Locate the cell with the specified text and output its [X, Y] center coordinate. 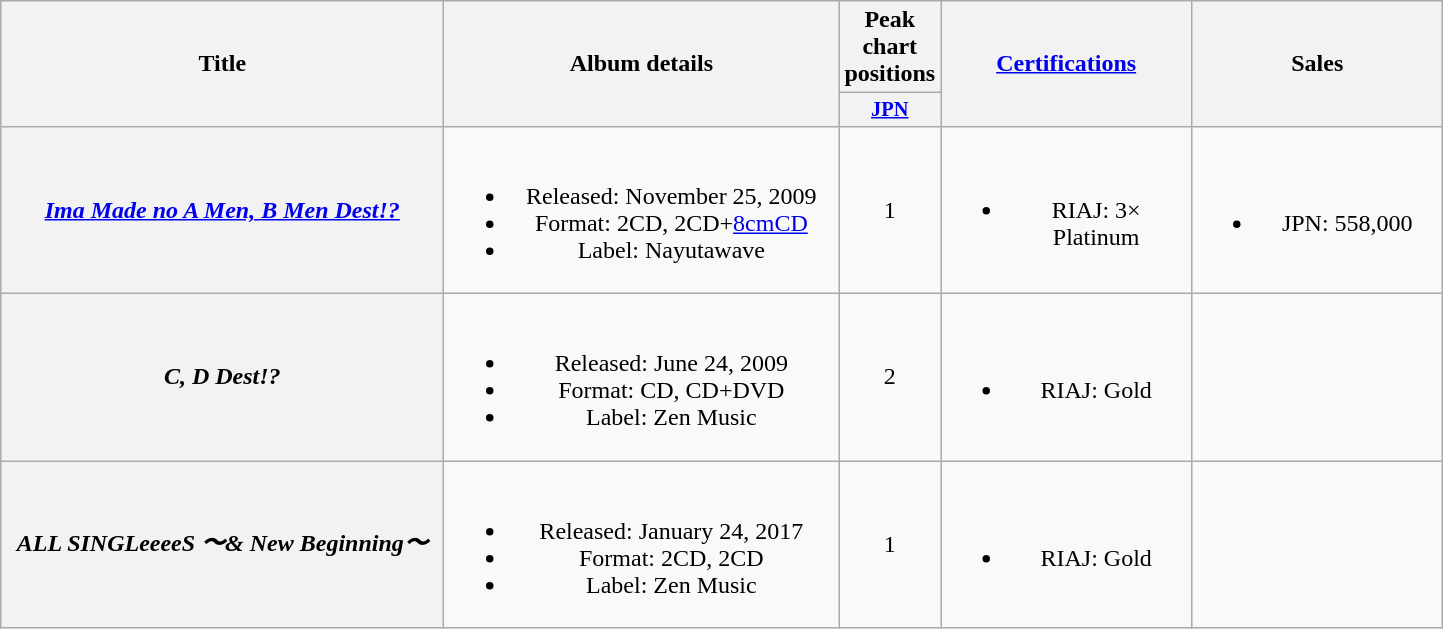
JPN: 558,000 [1318, 210]
JPN [890, 110]
Title [222, 64]
Ima Made no A Men, B Men Dest!? [222, 210]
C, D Dest!? [222, 378]
RIAJ: 3× Platinum [1066, 210]
Peak chart positions [890, 47]
Released: June 24, 2009Format: CD, CD+DVDLabel: Zen Music [642, 378]
2 [890, 378]
Certifications [1066, 64]
Released: November 25, 2009Format: 2CD, 2CD+8cmCDLabel: Nayutawave [642, 210]
Sales [1318, 64]
Released: January 24, 2017Format: 2CD, 2CDLabel: Zen Music [642, 544]
ALL SINGLeeeeS 〜& New Beginning〜 [222, 544]
Album details [642, 64]
